Output the [X, Y] coordinate of the center of the cell containing the given text.  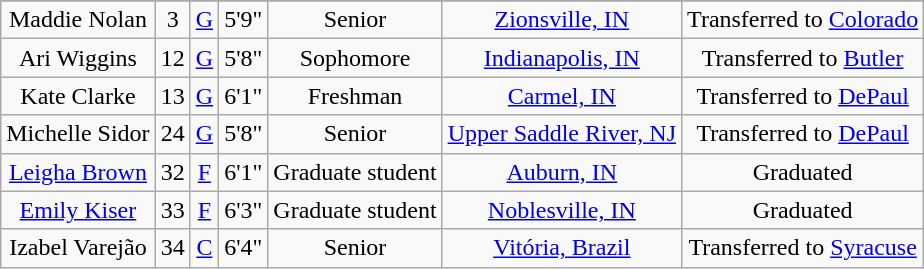
Transferred to Syracuse [803, 248]
Noblesville, IN [562, 210]
Auburn, IN [562, 172]
Upper Saddle River, NJ [562, 134]
6'3" [244, 210]
Izabel Varejão [78, 248]
33 [172, 210]
24 [172, 134]
Maddie Nolan [78, 20]
3 [172, 20]
Indianapolis, IN [562, 58]
5'9" [244, 20]
34 [172, 248]
Kate Clarke [78, 96]
Michelle Sidor [78, 134]
Transferred to Butler [803, 58]
13 [172, 96]
Emily Kiser [78, 210]
6'4" [244, 248]
C [204, 248]
Transferred to Colorado [803, 20]
Ari Wiggins [78, 58]
Sophomore [355, 58]
Freshman [355, 96]
12 [172, 58]
Leigha Brown [78, 172]
Vitória, Brazil [562, 248]
Zionsville, IN [562, 20]
Carmel, IN [562, 96]
32 [172, 172]
